Provide the (X, Y) coordinate of the cell's center where the given text is located.  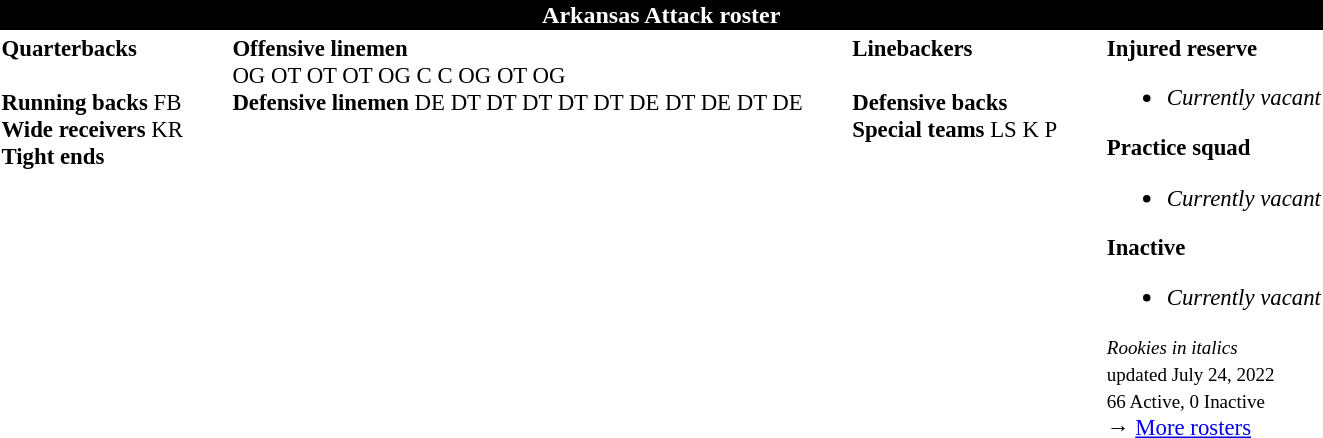
Arkansas Attack roster (661, 15)
